Scan for the cell matching the given text and deliver its [x, y] coordinate at center. 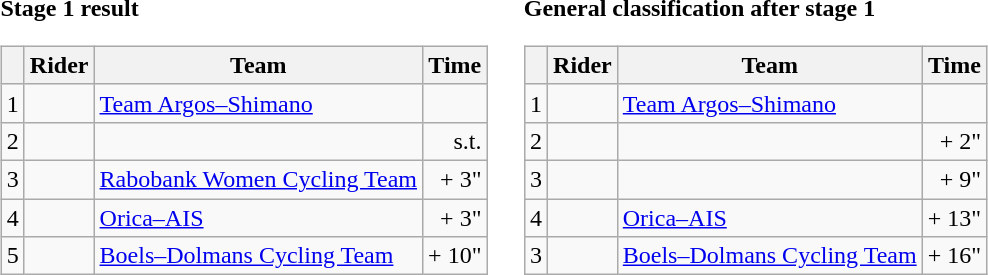
+ 9" [954, 179]
5 [12, 256]
s.t. [455, 141]
+ 10" [455, 256]
+ 2" [954, 141]
+ 16" [954, 256]
+ 13" [954, 217]
Rabobank Women Cycling Team [258, 179]
